Extract the [x, y] coordinate from the center of the cell holding the provided text.  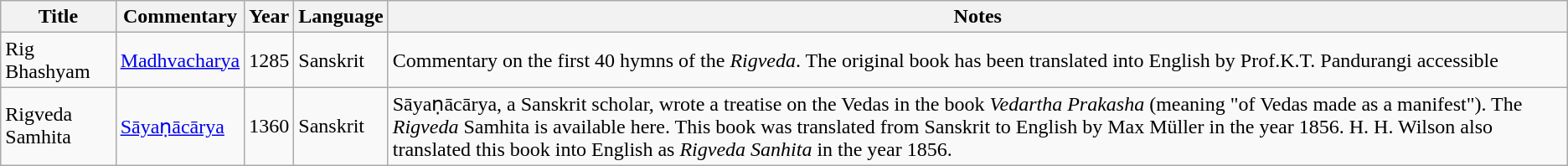
Year [270, 17]
1360 [270, 127]
Commentary on the first 40 hymns of the Rigveda. The original book has been translated into English by Prof.K.T. Pandurangi accessible [977, 60]
Rigveda Samhita [59, 127]
Madhvacharya [180, 60]
Title [59, 17]
Commentary [180, 17]
Notes [977, 17]
Sāyaṇācārya [180, 127]
Language [341, 17]
1285 [270, 60]
Rig Bhashyam [59, 60]
